Pinpoint the cell where the given text exists, returning its [X, Y] midpoint coordinate. 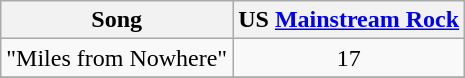
Song [117, 20]
17 [349, 58]
US Mainstream Rock [349, 20]
"Miles from Nowhere" [117, 58]
